Extract the (x, y) coordinate from the center of the cell holding the provided text.  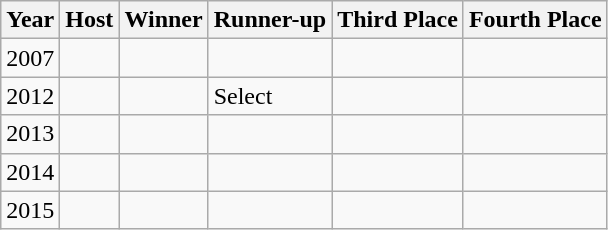
2007 (30, 58)
Select (270, 96)
2014 (30, 172)
Year (30, 20)
Runner-up (270, 20)
Fourth Place (535, 20)
Host (90, 20)
2015 (30, 210)
2013 (30, 134)
2012 (30, 96)
Third Place (398, 20)
Winner (164, 20)
